Return the (X, Y) coordinate for the center point of the cell that contains the specified text.  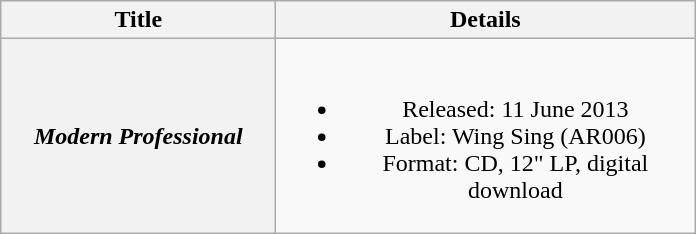
Details (486, 20)
Modern Professional (138, 136)
Released: 11 June 2013Label: Wing Sing (AR006)Format: CD, 12" LP, digital download (486, 136)
Title (138, 20)
